Search for the cell housing the specified text and yield its [x, y] center coordinate. 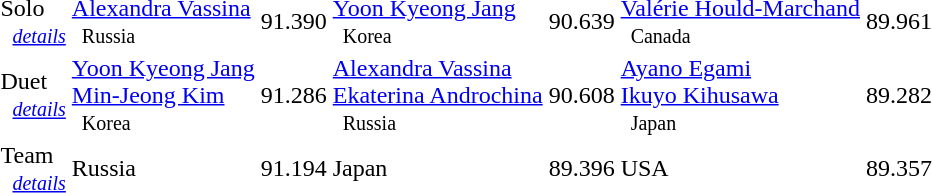
91.286 [294, 95]
90.608 [582, 95]
Yoon Kyeong Jang Min-Jeong Kim Korea [163, 95]
Alexandra Vassina Ekaterina Androchina Russia [438, 95]
Ayano Egami Ikuyo Kihusawa Japan [740, 95]
